Output the [X, Y] coordinate of the center of the cell containing the given text.  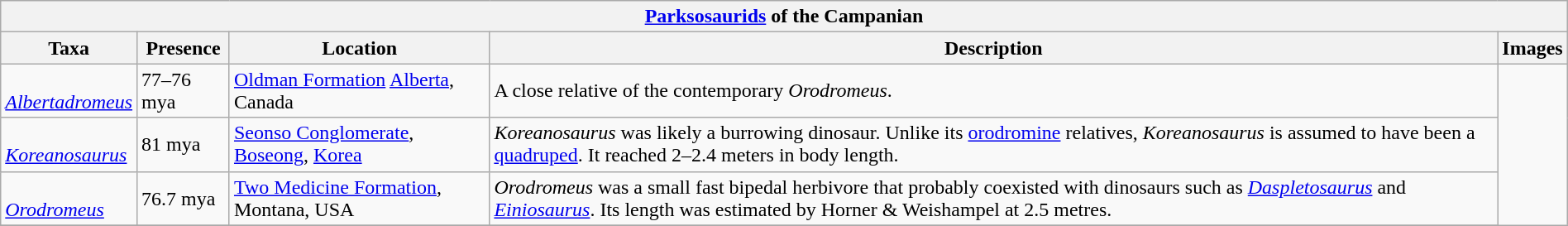
Orodromeus [69, 199]
A close relative of the contemporary Orodromeus. [994, 91]
Presence [184, 48]
Oldman Formation Alberta, Canada [359, 91]
Parksosaurids of the Campanian [784, 17]
76.7 mya [184, 199]
81 mya [184, 144]
Two Medicine Formation, Montana, USA [359, 199]
Seonso Conglomerate, Boseong, Korea [359, 144]
Location [359, 48]
Albertadromeus [69, 91]
Images [1532, 48]
Description [994, 48]
77–76 mya [184, 91]
Koreanosaurus [69, 144]
Taxa [69, 48]
